From the cell containing the given text, extract its center point as [X, Y] coordinate. 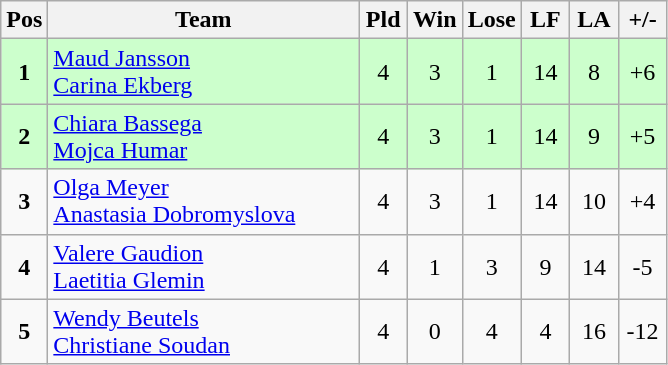
Wendy Beutels Christiane Soudan [204, 332]
-5 [642, 266]
Pld [384, 20]
2 [24, 136]
5 [24, 332]
10 [594, 202]
LF [546, 20]
Olga Meyer Anastasia Dobromyslova [204, 202]
+/- [642, 20]
Lose [492, 20]
+5 [642, 136]
LA [594, 20]
Pos [24, 20]
Chiara Bassega Mojca Humar [204, 136]
Valere Gaudion Laetitia Glemin [204, 266]
16 [594, 332]
Win [434, 20]
Maud Jansson Carina Ekberg [204, 72]
8 [594, 72]
+4 [642, 202]
0 [434, 332]
+6 [642, 72]
Team [204, 20]
-12 [642, 332]
